Determine the [X, Y] coordinate at the center of the cell enclosing the given text.  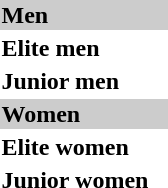
Elite men [75, 48]
Men [84, 15]
Elite women [75, 147]
Women [84, 114]
Junior men [75, 81]
